Return the (x, y) coordinate for the center point of the cell that contains the specified text.  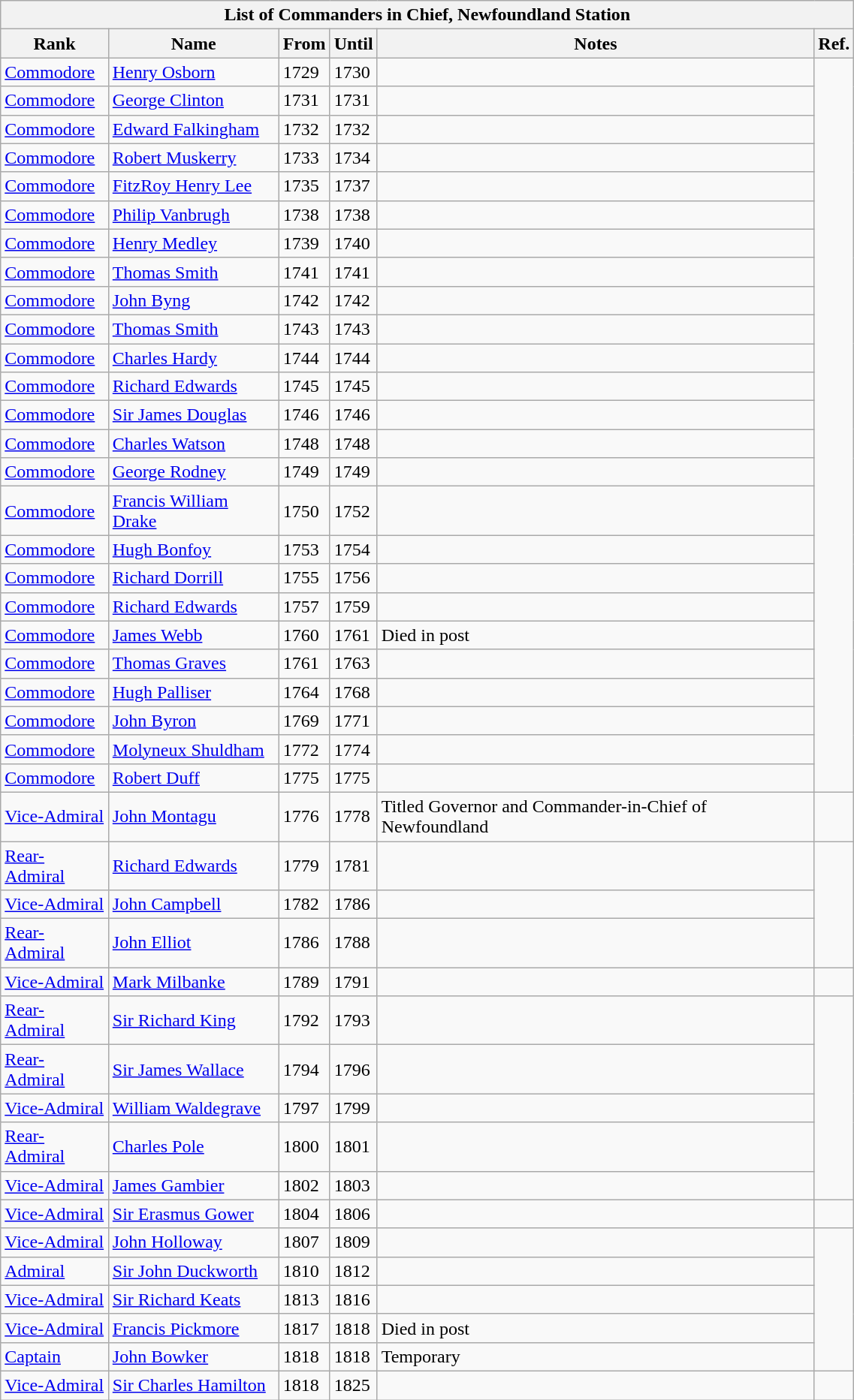
1750 (304, 510)
Francis William Drake (194, 510)
Sir John Duckworth (194, 1271)
Hugh Bonfoy (194, 549)
John Byron (194, 721)
Name (194, 44)
Notes (596, 44)
1781 (353, 865)
1806 (353, 1214)
1739 (304, 243)
Sir Charles Hamilton (194, 1385)
1734 (353, 158)
Philip Vanbrugh (194, 215)
1757 (304, 607)
1804 (304, 1214)
1812 (353, 1271)
Sir Erasmus Gower (194, 1214)
1817 (304, 1328)
Henry Osborn (194, 72)
1753 (304, 549)
1796 (353, 1069)
1760 (304, 635)
1729 (304, 72)
1792 (304, 1021)
Sir James Wallace (194, 1069)
1794 (304, 1069)
Charles Pole (194, 1147)
John Byng (194, 300)
William Waldegrave (194, 1108)
Robert Duff (194, 778)
1733 (304, 158)
John Elliot (194, 943)
1755 (304, 578)
Titled Governor and Commander-in-Chief of Newfoundland (596, 817)
1756 (353, 578)
1776 (304, 817)
1759 (353, 607)
1793 (353, 1021)
Charles Hardy (194, 358)
From (304, 44)
Mark Milbanke (194, 982)
1789 (304, 982)
Rank (55, 44)
1768 (353, 692)
Charles Watson (194, 444)
George Rodney (194, 472)
1752 (353, 510)
1778 (353, 817)
Francis Pickmore (194, 1328)
1825 (353, 1385)
Admiral (55, 1271)
Edward Falkingham (194, 129)
FitzRoy Henry Lee (194, 186)
Ref. (834, 44)
1802 (304, 1185)
1774 (353, 749)
1788 (353, 943)
1772 (304, 749)
1782 (304, 905)
1807 (304, 1242)
John Holloway (194, 1242)
Captain (55, 1356)
1754 (353, 549)
John Campbell (194, 905)
1737 (353, 186)
Molyneux Shuldham (194, 749)
1809 (353, 1242)
1771 (353, 721)
John Montagu (194, 817)
1813 (304, 1299)
Sir Richard King (194, 1021)
1740 (353, 243)
Richard Dorrill (194, 578)
1810 (304, 1271)
1763 (353, 664)
1799 (353, 1108)
Hugh Palliser (194, 692)
1801 (353, 1147)
John Bowker (194, 1356)
George Clinton (194, 101)
Sir Richard Keats (194, 1299)
1779 (304, 865)
1764 (304, 692)
Sir James Douglas (194, 415)
1735 (304, 186)
1803 (353, 1185)
James Gambier (194, 1185)
Until (353, 44)
1797 (304, 1108)
1730 (353, 72)
1816 (353, 1299)
Robert Muskerry (194, 158)
Henry Medley (194, 243)
Thomas Graves (194, 664)
List of Commanders in Chief, Newfoundland Station (427, 15)
1800 (304, 1147)
James Webb (194, 635)
1791 (353, 982)
1769 (304, 721)
Temporary (596, 1356)
